Return the (x, y) coordinate for the center point of the cell that contains the specified text.  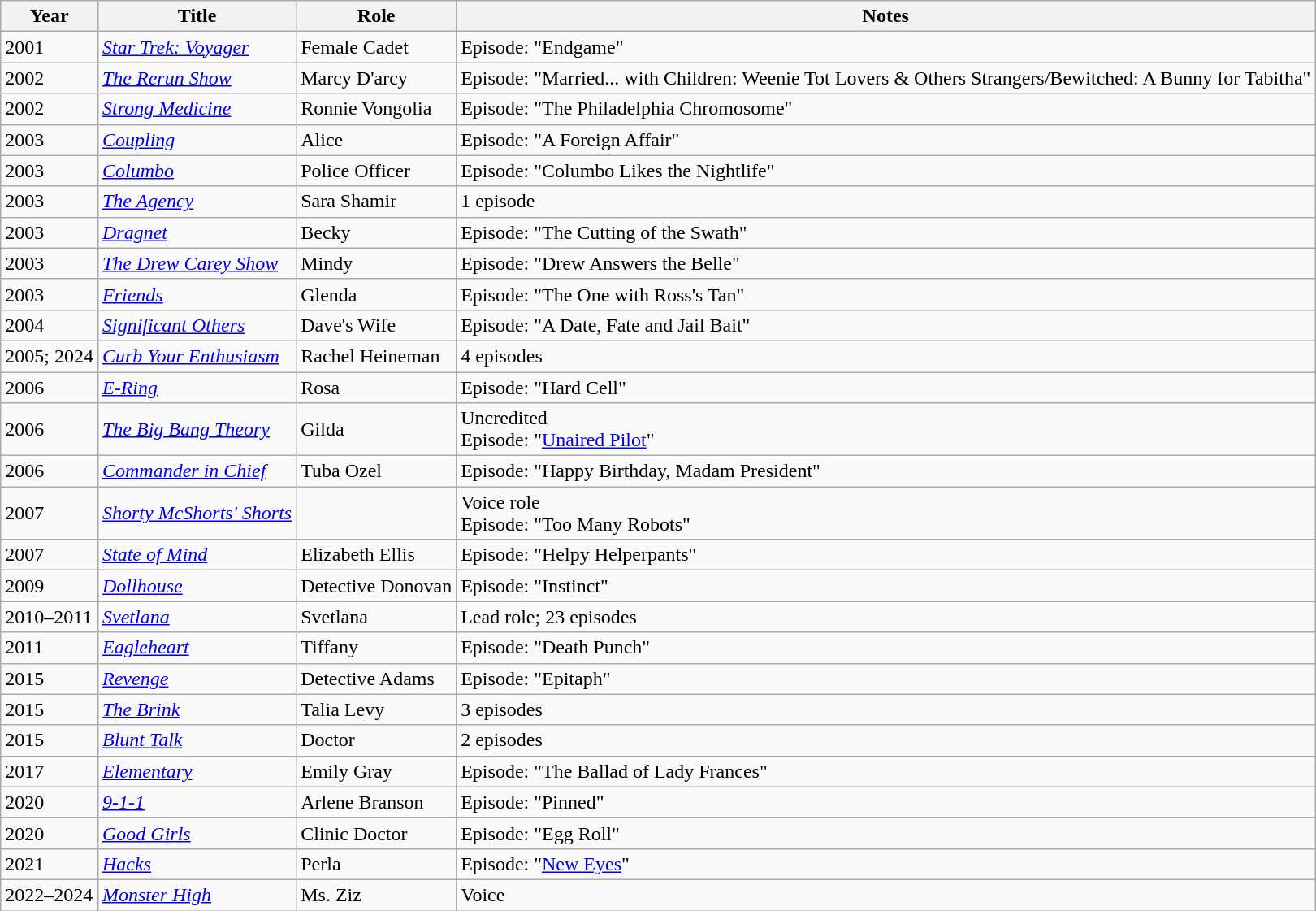
Commander in Chief (197, 471)
Rosa (377, 388)
Dave's Wife (377, 325)
Alice (377, 140)
Episode: "The Cutting of the Swath" (885, 232)
The Brink (197, 709)
Detective Donovan (377, 586)
2021 (50, 864)
Coupling (197, 140)
Episode: "Happy Birthday, Madam President" (885, 471)
Episode: "Helpy Helperpants" (885, 555)
Tiffany (377, 648)
Episode: "Married... with Children: Weenie Tot Lovers & Others Strangers/Bewitched: A Bunny for Tabitha" (885, 78)
Episode: "Instinct" (885, 586)
Clinic Doctor (377, 833)
Episode: "The Ballad of Lady Frances" (885, 771)
The Rerun Show (197, 78)
Elizabeth Ellis (377, 555)
Notes (885, 16)
Marcy D'arcy (377, 78)
Significant Others (197, 325)
Episode: "Hard Cell" (885, 388)
Episode: "A Foreign Affair" (885, 140)
Monster High (197, 895)
Doctor (377, 740)
Episode: "Columbo Likes the Nightlife" (885, 171)
Ms. Ziz (377, 895)
Tuba Ozel (377, 471)
Episode: "Egg Roll" (885, 833)
Episode: "The Philadelphia Chromosome" (885, 109)
Dragnet (197, 232)
Star Trek: Voyager (197, 47)
The Agency (197, 202)
2004 (50, 325)
Becky (377, 232)
2010–2011 (50, 617)
Title (197, 16)
Hacks (197, 864)
The Drew Carey Show (197, 263)
Episode: "Drew Answers the Belle" (885, 263)
Episode: "The One with Ross's Tan" (885, 294)
Friends (197, 294)
Episode: "Pinned" (885, 802)
Gilda (377, 429)
The Big Bang Theory (197, 429)
4 episodes (885, 356)
Revenge (197, 679)
Mindy (377, 263)
Blunt Talk (197, 740)
E-Ring (197, 388)
Year (50, 16)
Sara Shamir (377, 202)
Strong Medicine (197, 109)
2022–2024 (50, 895)
Perla (377, 864)
Eagleheart (197, 648)
Shorty McShorts' Shorts (197, 514)
State of Mind (197, 555)
Rachel Heineman (377, 356)
Arlene Branson (377, 802)
2 episodes (885, 740)
Female Cadet (377, 47)
Glenda (377, 294)
Role (377, 16)
2009 (50, 586)
Dollhouse (197, 586)
Episode: "New Eyes" (885, 864)
Voice (885, 895)
Episode: "Death Punch" (885, 648)
Voice roleEpisode: "Too Many Robots" (885, 514)
Talia Levy (377, 709)
Good Girls (197, 833)
Episode: "Epitaph" (885, 679)
9-1-1 (197, 802)
2017 (50, 771)
Emily Gray (377, 771)
1 episode (885, 202)
Police Officer (377, 171)
3 episodes (885, 709)
Detective Adams (377, 679)
2005; 2024 (50, 356)
2001 (50, 47)
Columbo (197, 171)
Elementary (197, 771)
Ronnie Vongolia (377, 109)
Episode: "Endgame" (885, 47)
2011 (50, 648)
UncreditedEpisode: "Unaired Pilot" (885, 429)
Episode: "A Date, Fate and Jail Bait" (885, 325)
Curb Your Enthusiasm (197, 356)
Lead role; 23 episodes (885, 617)
